Determine the [X, Y] coordinate at the center of the cell enclosing the given text.  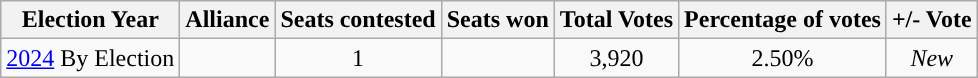
Total Votes [616, 20]
2024 By Election [90, 58]
Seats won [498, 20]
Percentage of votes [783, 20]
Election Year [90, 20]
New [932, 58]
+/- Vote [932, 20]
Alliance [228, 20]
Seats contested [358, 20]
3,920 [616, 58]
1 [358, 58]
2.50% [783, 58]
